Provide the (x, y) coordinate of the cell's center where the given text is located.  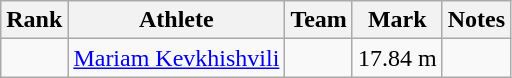
17.84 m (397, 58)
Mark (397, 20)
Notes (476, 20)
Rank (34, 20)
Athlete (176, 20)
Team (319, 20)
Mariam Kevkhishvili (176, 58)
